Locate the cell with the specified text and output its (x, y) center coordinate. 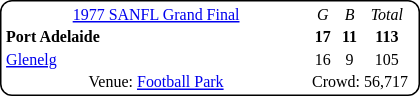
Glenelg (156, 60)
17 (323, 37)
16 (323, 60)
Port Adelaide (156, 37)
Venue: Football Park (156, 82)
Total (386, 14)
B (350, 14)
113 (386, 37)
11 (350, 37)
Crowd: 56,717 (360, 82)
G (323, 14)
105 (386, 60)
9 (350, 60)
1977 SANFL Grand Final (156, 14)
